Capture the cell that displays the provided text and extract its [X, Y] central coordinate. 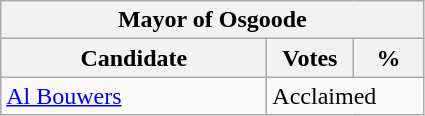
Mayor of Osgoode [212, 20]
Acclaimed [346, 96]
% [388, 58]
Candidate [134, 58]
Al Bouwers [134, 96]
Votes [310, 58]
